For the text-containing cell, return its midpoint in [x, y] coordinate format. 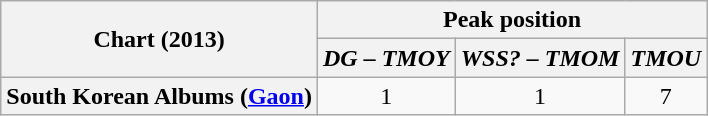
DG – TMOY [386, 58]
7 [666, 96]
Peak position [512, 20]
TMOU [666, 58]
Chart (2013) [160, 39]
WSS? – TMOM [540, 58]
South Korean Albums (Gaon) [160, 96]
